Determine the (X, Y) coordinate at the center of the cell enclosing the given text.  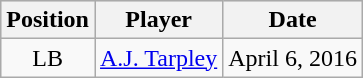
Date (293, 20)
Position (48, 20)
April 6, 2016 (293, 58)
Player (158, 20)
A.J. Tarpley (158, 58)
LB (48, 58)
